Scan for the cell matching the given text and deliver its (X, Y) coordinate at center. 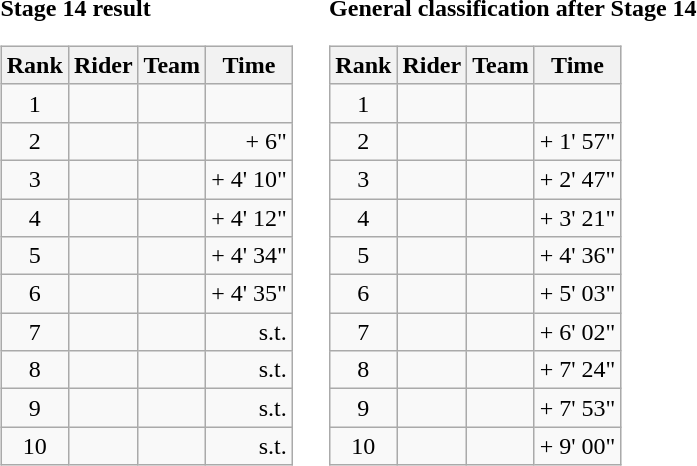
+ 9' 00" (578, 446)
+ 7' 53" (578, 408)
+ 4' 35" (250, 294)
+ 1' 57" (578, 141)
+ 6" (250, 141)
+ 7' 24" (578, 370)
+ 4' 36" (578, 256)
+ 5' 03" (578, 294)
+ 4' 34" (250, 256)
+ 4' 10" (250, 179)
+ 2' 47" (578, 179)
+ 4' 12" (250, 217)
+ 6' 02" (578, 332)
+ 3' 21" (578, 217)
